Detect which cell encompasses the target text, then output its [x, y] center coordinate. 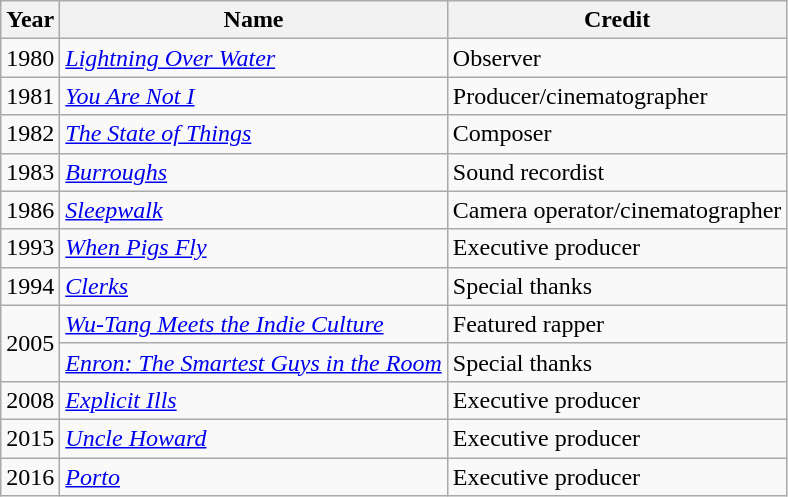
When Pigs Fly [254, 248]
1993 [30, 248]
2016 [30, 477]
Composer [617, 134]
2015 [30, 438]
Camera operator/cinematographer [617, 210]
Uncle Howard [254, 438]
The State of Things [254, 134]
1980 [30, 58]
You Are Not I [254, 96]
1982 [30, 134]
Porto [254, 477]
2005 [30, 343]
Enron: The Smartest Guys in the Room [254, 362]
1981 [30, 96]
Credit [617, 20]
Lightning Over Water [254, 58]
1983 [30, 172]
Explicit Ills [254, 400]
1994 [30, 286]
Year [30, 20]
Producer/cinematographer [617, 96]
Name [254, 20]
Sleepwalk [254, 210]
Featured rapper [617, 324]
Wu-Tang Meets the Indie Culture [254, 324]
2008 [30, 400]
Clerks [254, 286]
Sound recordist [617, 172]
1986 [30, 210]
Observer [617, 58]
Burroughs [254, 172]
